Extract the (x, y) coordinate from the center of the cell holding the provided text.  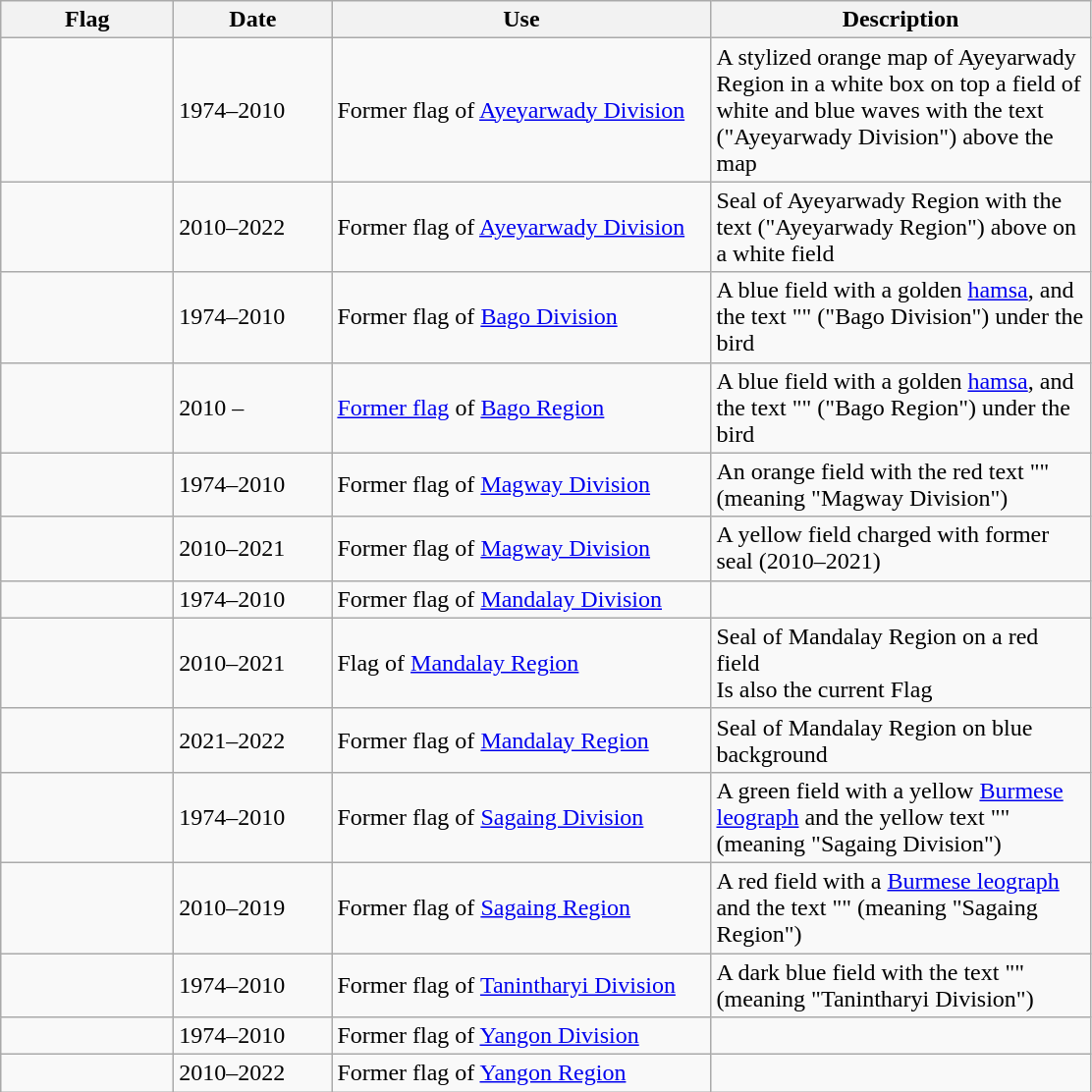
A yellow field charged with former seal (2010–2021) (901, 548)
2021–2022 (253, 740)
Flag (87, 20)
Former flag of Sagaing Region (521, 907)
Former flag of Bago Region (521, 408)
Former flag of Tanintharyi Division (521, 984)
Former flag of Yangon Region (521, 1073)
Date (253, 20)
Seal of Mandalay Region on blue background (901, 740)
A blue field with a golden hamsa, and the text "" ("Bago Division") under the bird (901, 317)
Seal of Ayeyarwady Region with the text ("Ayeyarwady Region") above on a white field (901, 227)
Seal of Mandalay Region on a red fieldIs also the current Flag (901, 663)
A dark blue field with the text "" (meaning "Tanintharyi Division") (901, 984)
Former flag of Mandalay Region (521, 740)
Former flag of Mandalay Division (521, 599)
2010 – (253, 408)
Former flag of Sagaing Division (521, 817)
A stylized orange map of Ayeyarwady Region in a white box on top a field of white and blue waves with the text ("Ayeyarwady Division") above the map (901, 110)
Use (521, 20)
Former flag of Bago Division (521, 317)
Description (901, 20)
A red field with a Burmese leograph and the text "" (meaning "Sagaing Region") (901, 907)
Flag of Mandalay Region (521, 663)
Former flag of Yangon Division (521, 1036)
2010–2019 (253, 907)
A blue field with a golden hamsa, and the text "" ("Bago Region") under the bird (901, 408)
An orange field with the red text "" (meaning "Magway Division") (901, 485)
A green field with a yellow Burmese leograph and the yellow text "" (meaning "Sagaing Division") (901, 817)
